Pinpoint the cell where the given text exists, returning its [X, Y] midpoint coordinate. 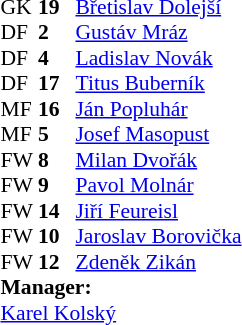
Pavol Molnár [158, 185]
16 [57, 109]
8 [57, 160]
Zdeněk Zikán [158, 262]
Titus Buberník [158, 83]
4 [57, 58]
Ladislav Novák [158, 58]
Manager: [120, 287]
Milan Dvořák [158, 160]
Gustáv Mráz [158, 33]
2 [57, 33]
Ján Popluhár [158, 109]
10 [57, 237]
5 [57, 135]
9 [57, 185]
17 [57, 83]
Jaroslav Borovička [158, 237]
12 [57, 262]
14 [57, 211]
Josef Masopust [158, 135]
Jiří Feureisl [158, 211]
